Pinpoint the cell where the given text exists, returning its (x, y) midpoint coordinate. 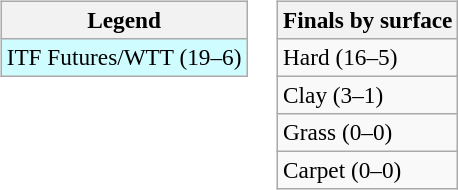
Legend (124, 20)
Clay (3–1) (368, 95)
Carpet (0–0) (368, 171)
ITF Futures/WTT (19–6) (124, 57)
Hard (16–5) (368, 57)
Finals by surface (368, 20)
Grass (0–0) (368, 133)
